Extract the (x, y) coordinate from the center of the cell holding the provided text.  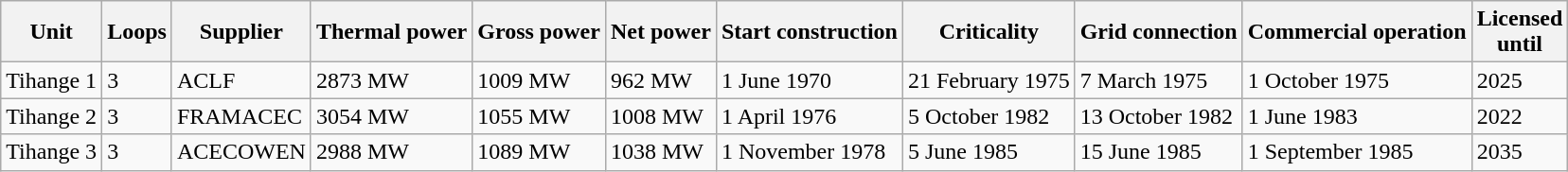
ACECOWEN (241, 152)
1 November 1978 (809, 152)
Tihange 1 (51, 80)
2988 MW (391, 152)
Tihange 2 (51, 116)
15 June 1985 (1159, 152)
1055 MW (540, 116)
1038 MW (661, 152)
2035 (1520, 152)
Criticality (989, 32)
7 March 1975 (1159, 80)
Tihange 3 (51, 152)
1 June 1970 (809, 80)
3054 MW (391, 116)
5 October 1982 (989, 116)
5 June 1985 (989, 152)
Gross power (540, 32)
2022 (1520, 116)
Grid connection (1159, 32)
2873 MW (391, 80)
Commercial operation (1357, 32)
Supplier (241, 32)
1 October 1975 (1357, 80)
Loops (137, 32)
2025 (1520, 80)
21 February 1975 (989, 80)
Start construction (809, 32)
Net power (661, 32)
Unit (51, 32)
1 September 1985 (1357, 152)
962 MW (661, 80)
1089 MW (540, 152)
Thermal power (391, 32)
FRAMACEC (241, 116)
1 June 1983 (1357, 116)
1009 MW (540, 80)
13 October 1982 (1159, 116)
ACLF (241, 80)
1 April 1976 (809, 116)
Licensed until (1520, 32)
1008 MW (661, 116)
